For the text-containing cell, return its midpoint in (x, y) coordinate format. 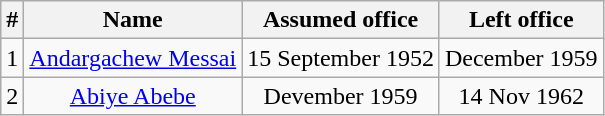
Andargachew Messai (133, 58)
Name (133, 20)
Devember 1959 (341, 96)
14 Nov 1962 (521, 96)
Assumed office (341, 20)
2 (12, 96)
1 (12, 58)
15 September 1952 (341, 58)
# (12, 20)
Left office (521, 20)
December 1959 (521, 58)
Abiye Abebe (133, 96)
